Scan for the cell matching the given text and deliver its (X, Y) coordinate at center. 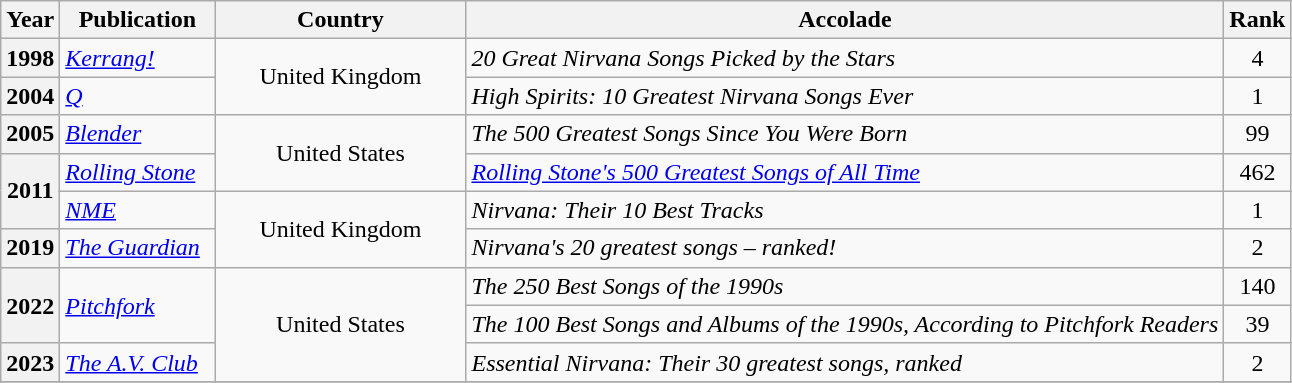
Rank (1258, 20)
2022 (30, 305)
Essential Nirvana: Their 30 greatest songs, ranked (845, 362)
Year (30, 20)
Publication (138, 20)
39 (1258, 324)
Kerrang! (138, 58)
The Guardian (138, 248)
Q (138, 96)
The 500 Greatest Songs Since You Were Born (845, 134)
Accolade (845, 20)
20 Great Nirvana Songs Picked by the Stars (845, 58)
Nirvana: Their 10 Best Tracks (845, 210)
The 250 Best Songs of the 1990s (845, 286)
2011 (30, 191)
Rolling Stone (138, 172)
Blender (138, 134)
462 (1258, 172)
Rolling Stone's 500 Greatest Songs of All Time (845, 172)
1998 (30, 58)
High Spirits: 10 Greatest Nirvana Songs Ever (845, 96)
2019 (30, 248)
99 (1258, 134)
Nirvana's 20 greatest songs – ranked! (845, 248)
Country (340, 20)
The 100 Best Songs and Albums of the 1990s, According to Pitchfork Readers (845, 324)
Pitchfork (138, 305)
140 (1258, 286)
2004 (30, 96)
4 (1258, 58)
NME (138, 210)
The A.V. Club (138, 362)
2005 (30, 134)
2023 (30, 362)
